Pinpoint the cell where the given text exists, returning its (X, Y) midpoint coordinate. 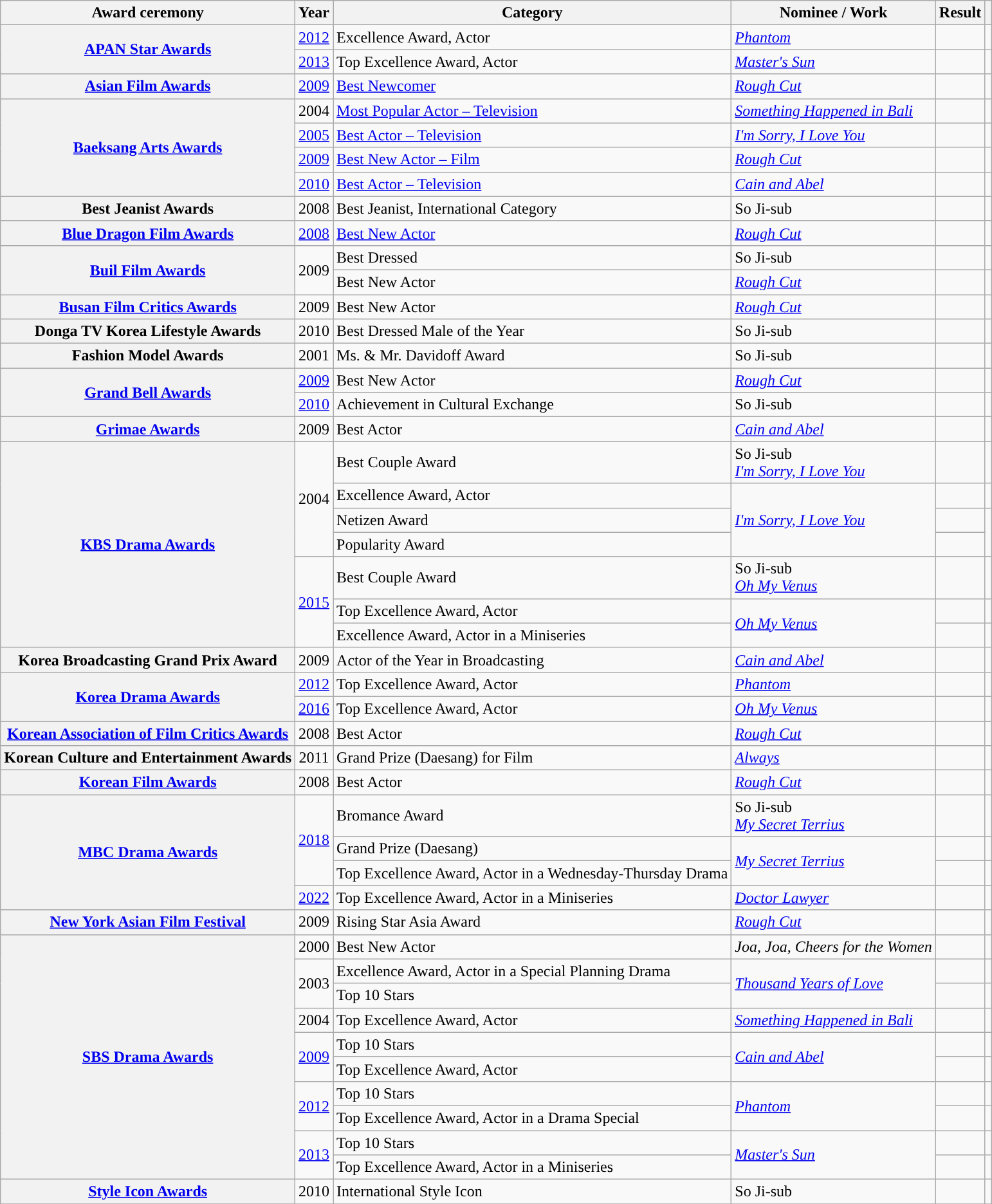
Bromance Award (533, 816)
Fashion Model Awards (148, 356)
Korean Film Awards (148, 783)
Year (314, 13)
Grand Bell Awards (148, 393)
New York Asian Film Festival (148, 922)
So Ji-sub Oh My Venus (834, 578)
Doctor Lawyer (834, 898)
Achievement in Cultural Exchange (533, 405)
2005 (314, 135)
Korean Association of Film Critics Awards (148, 733)
Netizen Award (533, 520)
Top Excellence Award, Actor in a Wednesday-Thursday Drama (533, 873)
Baeksang Arts Awards (148, 147)
Nominee / Work (834, 13)
Donga TV Korea Lifestyle Awards (148, 331)
Category (533, 13)
2016 (314, 709)
KBS Drama Awards (148, 544)
My Secret Terrius (834, 861)
Ms. & Mr. Davidoff Award (533, 356)
Excellence Award, Actor in a Special Planning Drama (533, 971)
2011 (314, 758)
2015 (314, 602)
2022 (314, 898)
Best Newcomer (533, 86)
So Ji-sub I'm Sorry, I Love You (834, 462)
Korean Culture and Entertainment Awards (148, 758)
Most Popular Actor – Television (533, 111)
MBC Drama Awards (148, 852)
APAN Star Awards (148, 50)
Best Jeanist, International Category (533, 208)
Best Dressed Male of the Year (533, 331)
Asian Film Awards (148, 86)
Excellence Award, Actor in a Miniseries (533, 635)
Korea Drama Awards (148, 696)
Blue Dragon Film Awards (148, 233)
International Style Icon (533, 1192)
Best Dressed (533, 257)
Joa, Joa, Cheers for the Women (834, 947)
Best New Actor – Film (533, 160)
2000 (314, 947)
Top Excellence Award, Actor in a Drama Special (533, 1118)
Grimae Awards (148, 429)
Grand Prize (Daesang) (533, 849)
2003 (314, 983)
Award ceremony (148, 13)
SBS Drama Awards (148, 1057)
Best Jeanist Awards (148, 208)
2001 (314, 356)
Result (960, 13)
Buil Film Awards (148, 270)
So Ji-sub My Secret Terrius (834, 816)
Always (834, 758)
2018 (314, 840)
Busan Film Critics Awards (148, 307)
Thousand Years of Love (834, 983)
Actor of the Year in Broadcasting (533, 660)
Grand Prize (Daesang) for Film (533, 758)
Korea Broadcasting Grand Prix Award (148, 660)
Popularity Award (533, 544)
Rising Star Asia Award (533, 922)
Style Icon Awards (148, 1192)
